From the cell containing the given text, extract its center point as (X, Y) coordinate. 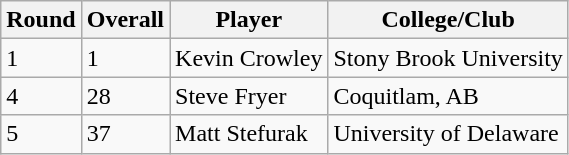
Matt Stefurak (249, 134)
Stony Brook University (448, 58)
University of Delaware (448, 134)
Round (41, 20)
Coquitlam, AB (448, 96)
28 (125, 96)
College/Club (448, 20)
4 (41, 96)
Overall (125, 20)
37 (125, 134)
Kevin Crowley (249, 58)
Steve Fryer (249, 96)
Player (249, 20)
5 (41, 134)
